Detect which cell encompasses the target text, then output its [x, y] center coordinate. 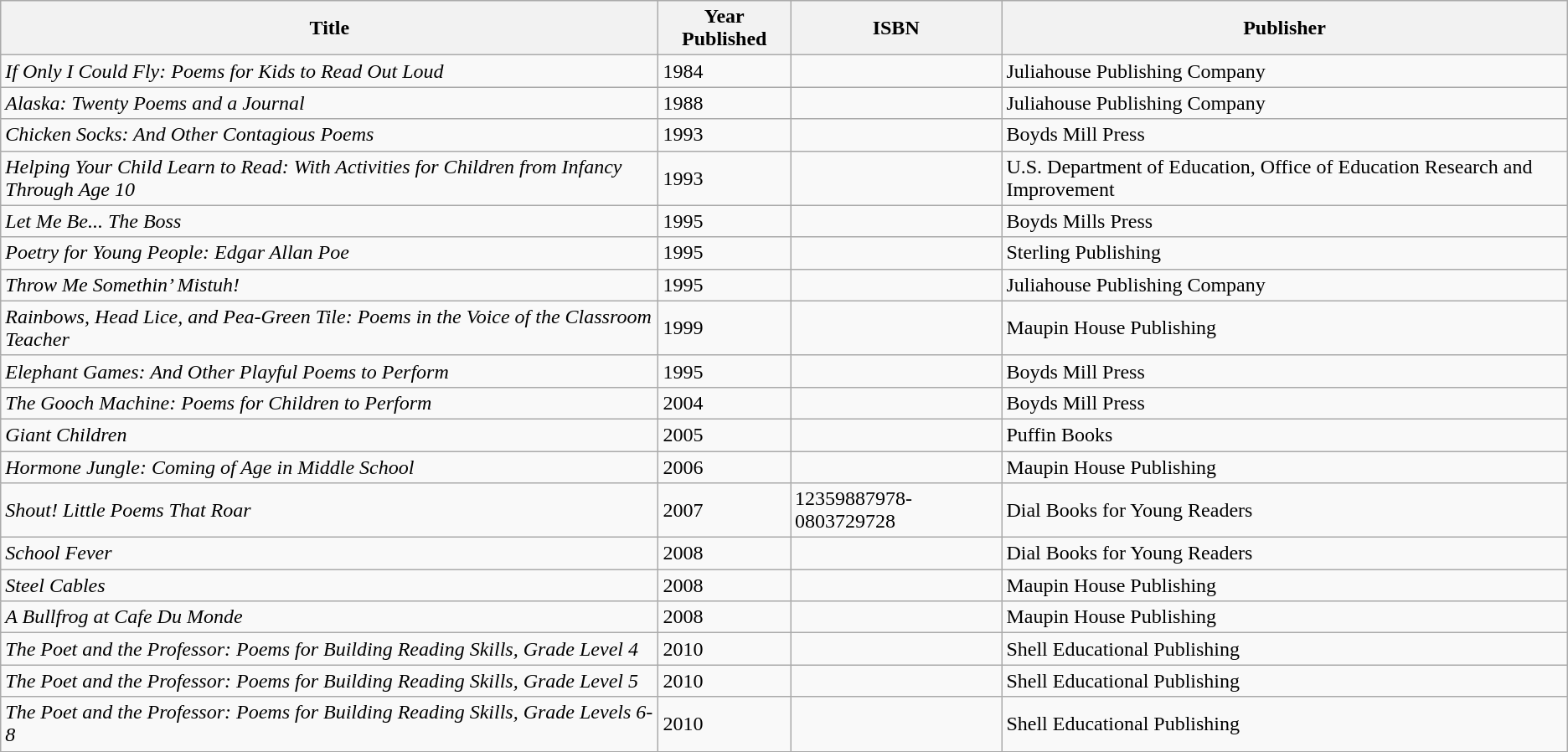
ISBN [896, 28]
1988 [725, 103]
Poetry for Young People: Edgar Allan Poe [330, 253]
Elephant Games: And Other Playful Poems to Perform [330, 371]
Let Me Be... The Boss [330, 221]
Alaska: Twenty Poems and a Journal [330, 103]
School Fever [330, 554]
Title [330, 28]
Puffin Books [1285, 435]
Publisher [1285, 28]
The Poet and the Professor: Poems for Building Reading Skills, Grade Level 5 [330, 681]
Steel Cables [330, 585]
Boyds Mills Press [1285, 221]
Shout! Little Poems That Roar [330, 511]
1999 [725, 328]
Throw Me Somethin’ Mistuh! [330, 285]
2006 [725, 466]
U.S. Department of Education, Office of Education Research and Improvement [1285, 178]
A Bullfrog at Cafe Du Monde [330, 617]
Chicken Socks: And Other Contagious Poems [330, 135]
Hormone Jungle: Coming of Age in Middle School [330, 466]
Helping Your Child Learn to Read: With Activities for Children from Infancy Through Age 10 [330, 178]
The Gooch Machine: Poems for Children to Perform [330, 403]
Giant Children [330, 435]
The Poet and the Professor: Poems for Building Reading Skills, Grade Levels 6-8 [330, 724]
2005 [725, 435]
2007 [725, 511]
2004 [725, 403]
1984 [725, 71]
Year Published [725, 28]
Rainbows, Head Lice, and Pea-Green Tile: Poems in the Voice of the Classroom Teacher [330, 328]
If Only I Could Fly: Poems for Kids to Read Out Loud [330, 71]
Sterling Publishing [1285, 253]
The Poet and the Professor: Poems for Building Reading Skills, Grade Level 4 [330, 649]
12359887978-0803729728 [896, 511]
